Detect which cell encompasses the target text, then output its (X, Y) center coordinate. 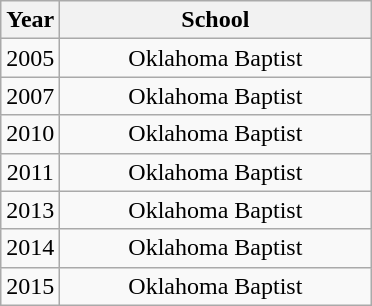
2010 (30, 134)
2005 (30, 58)
School (216, 20)
2013 (30, 210)
2015 (30, 286)
Year (30, 20)
2014 (30, 248)
2011 (30, 172)
2007 (30, 96)
